Search for the cell housing the specified text and yield its (x, y) center coordinate. 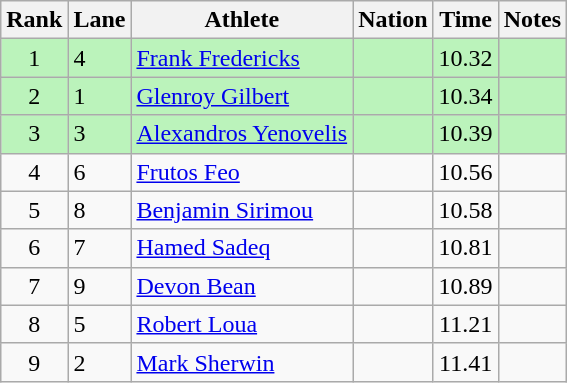
Glenroy Gilbert (242, 96)
Rank (34, 20)
Frutos Feo (242, 172)
Benjamin Sirimou (242, 210)
10.39 (466, 134)
10.89 (466, 286)
10.34 (466, 96)
Hamed Sadeq (242, 248)
Athlete (242, 20)
Frank Fredericks (242, 58)
Mark Sherwin (242, 362)
10.32 (466, 58)
11.41 (466, 362)
11.21 (466, 324)
10.81 (466, 248)
Robert Loua (242, 324)
Lane (100, 20)
Notes (532, 20)
10.58 (466, 210)
Alexandros Yenovelis (242, 134)
Nation (393, 20)
Devon Bean (242, 286)
10.56 (466, 172)
Time (466, 20)
